Provide the [X, Y] coordinate of the cell's center where the given text is located.  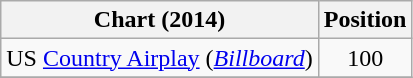
Chart (2014) [160, 20]
US Country Airplay (Billboard) [160, 58]
Position [365, 20]
100 [365, 58]
